Determine the (X, Y) coordinate at the center of the cell enclosing the given text.  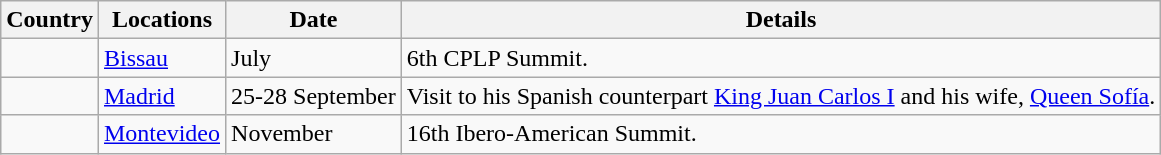
Montevideo (162, 134)
Bissau (162, 58)
Locations (162, 20)
Madrid (162, 96)
25-28 September (314, 96)
Visit to his Spanish counterpart King Juan Carlos I and his wife, Queen Sofía. (781, 96)
16th Ibero-American Summit. (781, 134)
Details (781, 20)
6th CPLP Summit. (781, 58)
July (314, 58)
Country (50, 20)
Date (314, 20)
November (314, 134)
